Pinpoint the cell where the given text exists, returning its (x, y) midpoint coordinate. 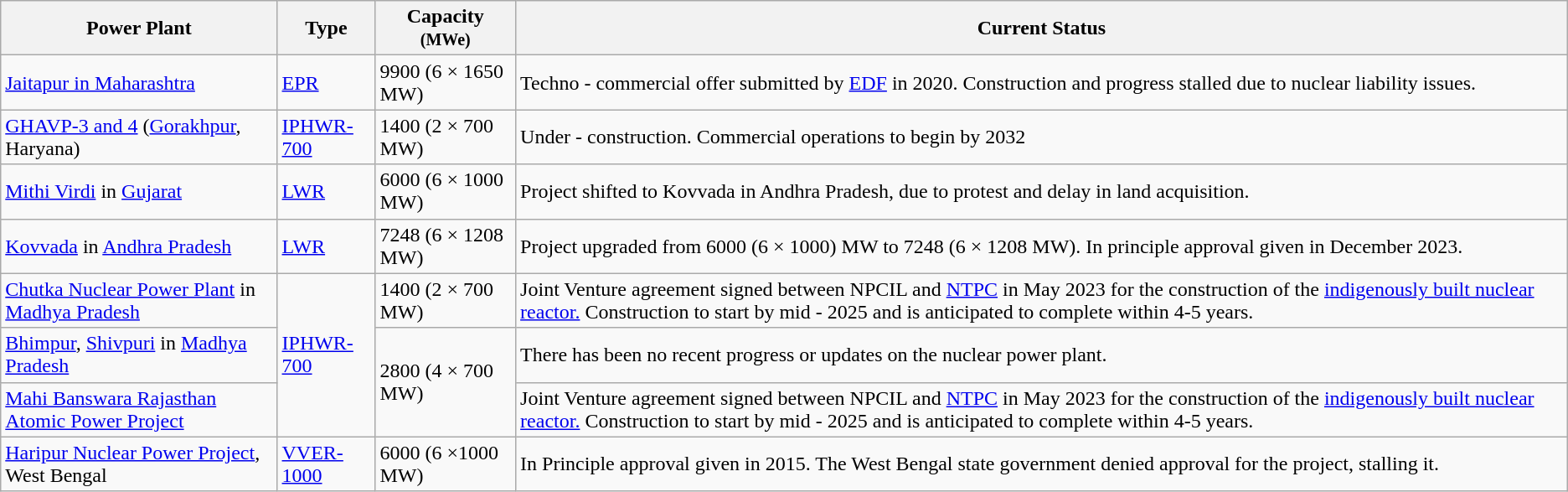
Type (327, 28)
Project shifted to Kovvada in Andhra Pradesh, due to protest and delay in land acquisition. (1042, 191)
2800 (4 × 700 MW) (446, 382)
6000 (6 × 1000 MW) (446, 191)
Mahi Banswara Rajasthan Atomic Power Project (139, 409)
Bhimpur, Shivpuri in Madhya Pradesh (139, 355)
Capacity(MWe) (446, 28)
Project upgraded from 6000 (6 × 1000) MW to 7248 (6 × 1208 MW). In principle approval given in December 2023. (1042, 246)
There has been no recent progress or updates on the nuclear power plant. (1042, 355)
Haripur Nuclear Power Project, West Bengal (139, 464)
Power Plant (139, 28)
In Principle approval given in 2015. The West Bengal state government denied approval for the project, stalling it. (1042, 464)
Kovvada in Andhra Pradesh (139, 246)
Under - construction. Commercial operations to begin by 2032 (1042, 137)
Mithi Virdi in Gujarat (139, 191)
VVER-1000 (327, 464)
Chutka Nuclear Power Plant in Madhya Pradesh (139, 300)
GHAVP-3 and 4 (Gorakhpur, Haryana) (139, 137)
7248 (6 × 1208 MW) (446, 246)
EPR (327, 82)
Jaitapur in Maharashtra (139, 82)
6000 (6 ×1000 MW) (446, 464)
Techno - commercial offer submitted by EDF in 2020. Construction and progress stalled due to nuclear liability issues. (1042, 82)
Current Status (1042, 28)
9900 (6 × 1650 MW) (446, 82)
